Extract the [X, Y] coordinate from the center of the cell holding the provided text.  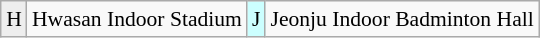
H [14, 19]
Hwasan Indoor Stadium [137, 19]
Jeonju Indoor Badminton Hall [402, 19]
J [256, 19]
